Locate the cell with the specified text and output its (X, Y) center coordinate. 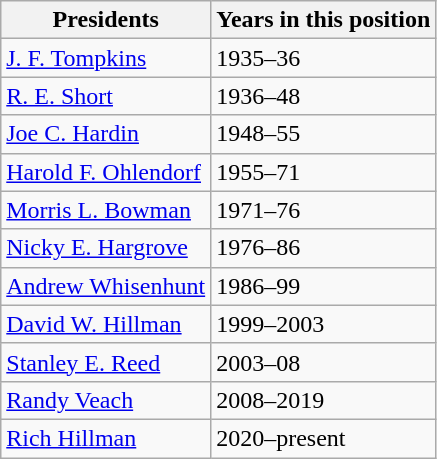
Rich Hillman (106, 438)
Presidents (106, 20)
2020–present (324, 438)
R. E. Short (106, 96)
Stanley E. Reed (106, 362)
Joe C. Hardin (106, 134)
J. F. Tompkins (106, 58)
1999–2003 (324, 324)
David W. Hillman (106, 324)
1955–71 (324, 172)
Years in this position (324, 20)
Andrew Whisenhunt (106, 286)
Randy Veach (106, 400)
1936–48 (324, 96)
1935–36 (324, 58)
Nicky E. Hargrove (106, 248)
Morris L. Bowman (106, 210)
1976–86 (324, 248)
1986–99 (324, 286)
1948–55 (324, 134)
1971–76 (324, 210)
Harold F. Ohlendorf (106, 172)
2003–08 (324, 362)
2008–2019 (324, 400)
